Capture the cell that displays the provided text and extract its (X, Y) central coordinate. 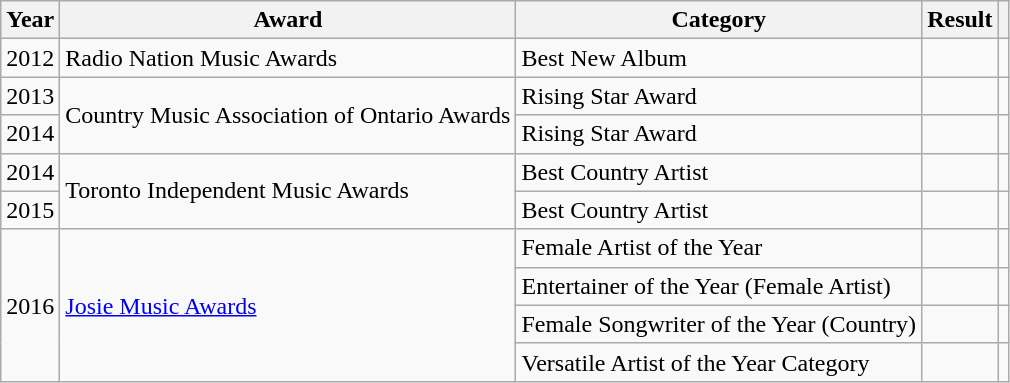
2012 (30, 58)
Josie Music Awards (288, 305)
Radio Nation Music Awards (288, 58)
2016 (30, 305)
2015 (30, 210)
2013 (30, 96)
Entertainer of the Year (Female Artist) (719, 286)
Year (30, 20)
Female Artist of the Year (719, 248)
Country Music Association of Ontario Awards (288, 115)
Female Songwriter of the Year (Country) (719, 324)
Best New Album (719, 58)
Toronto Independent Music Awards (288, 191)
Award (288, 20)
Result (960, 20)
Versatile Artist of the Year Category (719, 362)
Category (719, 20)
